Capture the cell that displays the provided text and extract its (x, y) central coordinate. 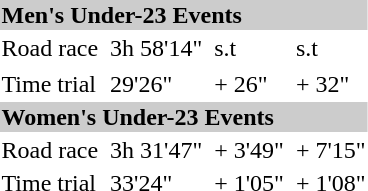
+ 3'49" (250, 150)
29'26" (156, 84)
Time trial (50, 84)
Men's Under-23 Events (184, 15)
+ 26" (250, 84)
+ 7'15" (330, 150)
3h 58'14" (156, 48)
Women's Under-23 Events (184, 117)
+ 32" (330, 84)
3h 31'47" (156, 150)
